Pinpoint the cell where the given text exists, returning its [X, Y] midpoint coordinate. 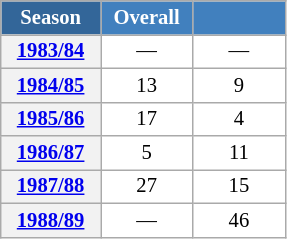
46 [239, 220]
Season [51, 17]
17 [146, 119]
1986/87 [51, 153]
4 [239, 119]
9 [239, 85]
27 [146, 186]
Overall [146, 17]
5 [146, 153]
13 [146, 85]
1985/86 [51, 119]
15 [239, 186]
1984/85 [51, 85]
1983/84 [51, 51]
1988/89 [51, 220]
1987/88 [51, 186]
11 [239, 153]
